Return [X, Y] of the center of cell containing provided text 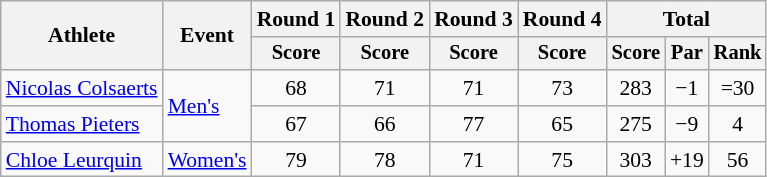
77 [474, 124]
−1 [687, 88]
=30 [738, 88]
67 [296, 124]
Rank [738, 54]
Athlete [82, 36]
Round 1 [296, 19]
Total [687, 19]
Round 2 [384, 19]
4 [738, 124]
Men's [208, 106]
Par [687, 54]
Round 3 [474, 19]
283 [636, 88]
65 [562, 124]
275 [636, 124]
Nicolas Colsaerts [82, 88]
Round 4 [562, 19]
73 [562, 88]
Event [208, 36]
−9 [687, 124]
66 [384, 124]
Thomas Pieters [82, 124]
68 [296, 88]
